Return [X, Y] of the center of cell containing provided text 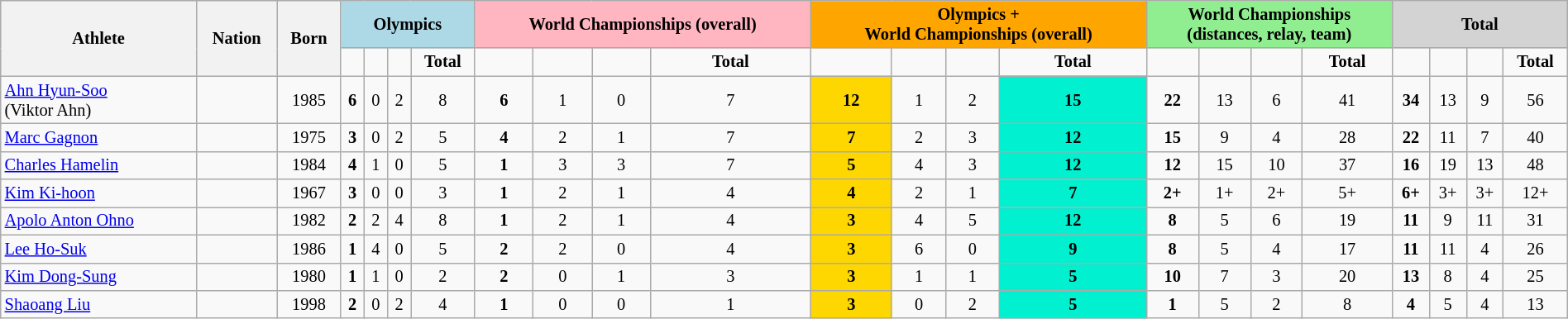
1+ [1224, 193]
World Championships(distances, relay, team) [1269, 24]
Olympics + World Championships (overall) [978, 24]
31 [1536, 221]
Ahn Hyun-Soo(Viktor Ahn) [99, 100]
34 [1411, 100]
Charles Hamelin [99, 165]
1982 [309, 221]
12+ [1536, 193]
5+ [1348, 193]
6+ [1411, 193]
1967 [309, 193]
Marc Gagnon [99, 137]
Athlete [99, 38]
Kim Ki-hoon [99, 193]
1998 [309, 304]
16 [1411, 165]
37 [1348, 165]
28 [1348, 137]
1980 [309, 277]
1986 [309, 249]
Olympics [408, 24]
1984 [309, 165]
56 [1536, 100]
20 [1348, 277]
41 [1348, 100]
Born [309, 38]
17 [1348, 249]
40 [1536, 137]
Shaoang Liu [99, 304]
26 [1536, 249]
Kim Dong-Sung [99, 277]
Lee Ho-Suk [99, 249]
1985 [309, 100]
25 [1536, 277]
Nation [237, 38]
Apolo Anton Ohno [99, 221]
48 [1536, 165]
World Championships (overall) [643, 24]
1975 [309, 137]
